Find where the given text appears and provide that cell's center as (X, Y) coordinate. 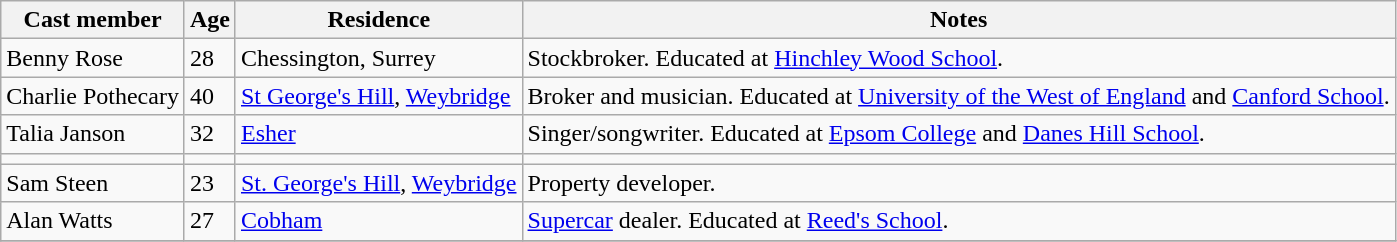
Cobham (378, 221)
Singer/songwriter. Educated at Epsom College and Danes Hill School. (958, 134)
Age (210, 20)
Notes (958, 20)
Charlie Pothecary (93, 96)
Benny Rose (93, 58)
Cast member (93, 20)
40 (210, 96)
Esher (378, 134)
32 (210, 134)
St George's Hill, Weybridge (378, 96)
23 (210, 183)
St. George's Hill, Weybridge (378, 183)
Talia Janson (93, 134)
Stockbroker. Educated at Hinchley Wood School. (958, 58)
27 (210, 221)
Supercar dealer. Educated at Reed's School. (958, 221)
Alan Watts (93, 221)
Residence (378, 20)
Chessington, Surrey (378, 58)
28 (210, 58)
Broker and musician. Educated at University of the West of England and Canford School. (958, 96)
Sam Steen (93, 183)
Property developer. (958, 183)
